From the cell containing the given text, extract its center point as [x, y] coordinate. 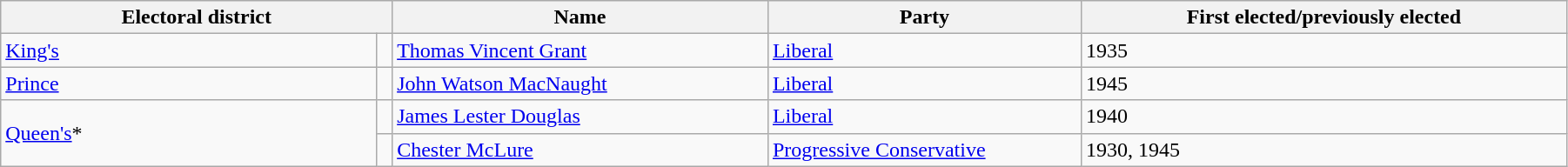
John Watson MacNaught [580, 83]
1930, 1945 [1323, 150]
1940 [1323, 117]
James Lester Douglas [580, 117]
Electoral district [197, 17]
Progressive Conservative [924, 150]
First elected/previously elected [1323, 17]
Party [924, 17]
King's [189, 50]
1945 [1323, 83]
1935 [1323, 50]
Name [580, 17]
Chester McLure [580, 150]
Thomas Vincent Grant [580, 50]
Prince [189, 83]
Queen's* [189, 133]
